Extract the [X, Y] coordinate from the center of the cell holding the provided text.  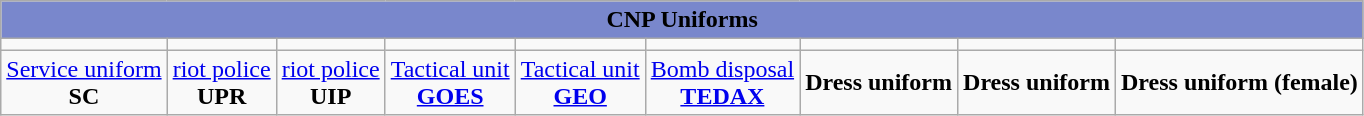
riot policeUPR [222, 82]
Bomb disposalTEDAX [722, 82]
Tactical unitGEO [580, 82]
Tactical unitGOES [450, 82]
Service uniformSC [84, 82]
CNP Uniforms [682, 20]
riot policeUIP [330, 82]
Dress uniform (female) [1239, 82]
